Locate the cell with the specified text and output its [X, Y] center coordinate. 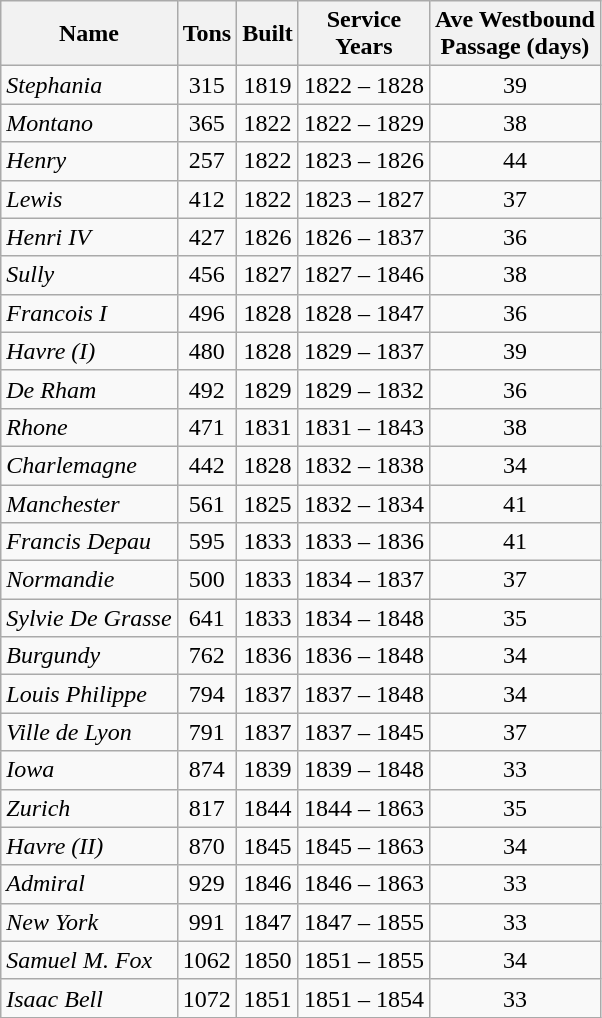
1062 [207, 960]
1829 – 1837 [364, 351]
456 [207, 275]
1823 – 1827 [364, 199]
Rhone [89, 427]
412 [207, 199]
1845 [268, 846]
1826 – 1837 [364, 237]
1851 – 1854 [364, 998]
870 [207, 846]
Ville de Lyon [89, 732]
Francis Depau [89, 542]
1826 [268, 237]
Francois I [89, 313]
Admiral [89, 884]
Sully [89, 275]
Stephania [89, 85]
Louis Philippe [89, 694]
1837 – 1845 [364, 732]
929 [207, 884]
Samuel M. Fox [89, 960]
991 [207, 922]
1834 – 1848 [364, 618]
496 [207, 313]
Built [268, 34]
1829 – 1832 [364, 389]
1850 [268, 960]
Burgundy [89, 656]
ServiceYears [364, 34]
1837 – 1848 [364, 694]
Havre (I) [89, 351]
1828 – 1847 [364, 313]
817 [207, 808]
1844 [268, 808]
595 [207, 542]
561 [207, 503]
1822 – 1828 [364, 85]
Iowa [89, 770]
1836 [268, 656]
Tons [207, 34]
1829 [268, 389]
442 [207, 465]
Manchester [89, 503]
1839 – 1848 [364, 770]
1822 – 1829 [364, 123]
Isaac Bell [89, 998]
Sylvie De Grasse [89, 618]
1831 [268, 427]
Charlemagne [89, 465]
1844 – 1863 [364, 808]
1839 [268, 770]
Normandie [89, 580]
315 [207, 85]
1825 [268, 503]
44 [514, 161]
1823 – 1826 [364, 161]
1833 – 1836 [364, 542]
791 [207, 732]
1827 [268, 275]
794 [207, 694]
Havre (II) [89, 846]
1846 [268, 884]
1819 [268, 85]
1847 – 1855 [364, 922]
Montano [89, 123]
Lewis [89, 199]
1831 – 1843 [364, 427]
874 [207, 770]
1832 – 1838 [364, 465]
1851 – 1855 [364, 960]
641 [207, 618]
New York [89, 922]
Name [89, 34]
762 [207, 656]
Zurich [89, 808]
1846 – 1863 [364, 884]
492 [207, 389]
500 [207, 580]
Ave WestboundPassage (days) [514, 34]
1851 [268, 998]
480 [207, 351]
1832 – 1834 [364, 503]
1847 [268, 922]
365 [207, 123]
1836 – 1848 [364, 656]
427 [207, 237]
1834 – 1837 [364, 580]
De Rham [89, 389]
1072 [207, 998]
Henri IV [89, 237]
1827 – 1846 [364, 275]
257 [207, 161]
Henry [89, 161]
1845 – 1863 [364, 846]
471 [207, 427]
